For the text-containing cell, return its midpoint in [X, Y] coordinate format. 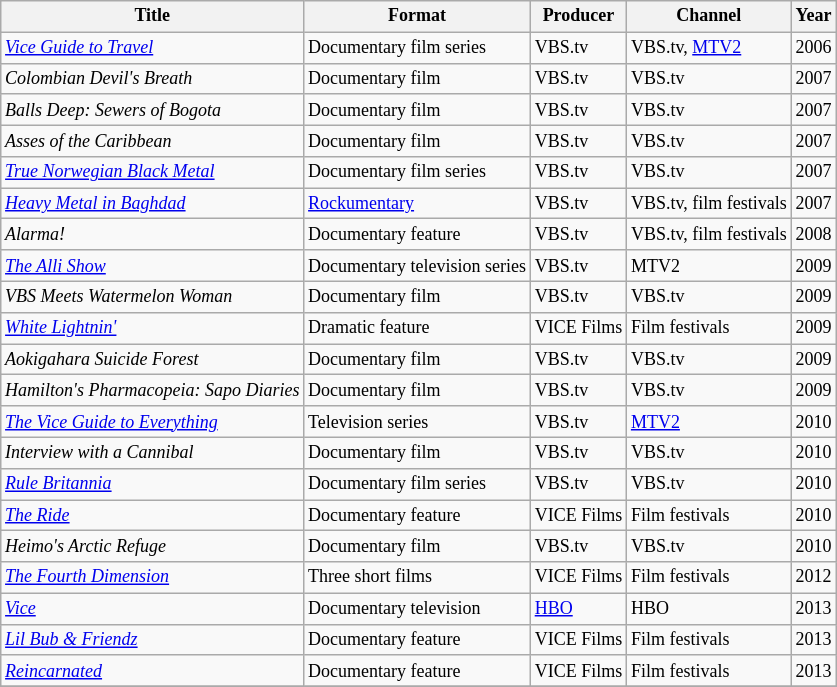
Alarma! [152, 234]
Heimo's Arctic Refuge [152, 546]
The Vice Guide to Everything [152, 422]
Balls Deep: Sewers of Bogota [152, 110]
Asses of the Caribbean [152, 140]
The Ride [152, 516]
Year [814, 16]
Reincarnated [152, 670]
Aokigahara Suicide Forest [152, 360]
Heavy Metal in Baghdad [152, 204]
VBS.tv, MTV2 [710, 48]
Hamilton's Pharmacopeia: Sapo Diaries [152, 390]
Vice Guide to Travel [152, 48]
Title [152, 16]
Producer [578, 16]
Rule Britannia [152, 484]
White Lightnin' [152, 328]
Television series [418, 422]
The Fourth Dimension [152, 578]
Three short films [418, 578]
Colombian Devil's Breath [152, 78]
True Norwegian Black Metal [152, 172]
Format [418, 16]
The Alli Show [152, 266]
Lil Bub & Friendz [152, 640]
VBS Meets Watermelon Woman [152, 296]
2006 [814, 48]
Interview with a Cannibal [152, 452]
2012 [814, 578]
Documentary television series [418, 266]
Channel [710, 16]
Vice [152, 608]
2008 [814, 234]
Dramatic feature [418, 328]
Rockumentary [418, 204]
Documentary television [418, 608]
